Output the [x, y] coordinate of the center of the cell containing the given text.  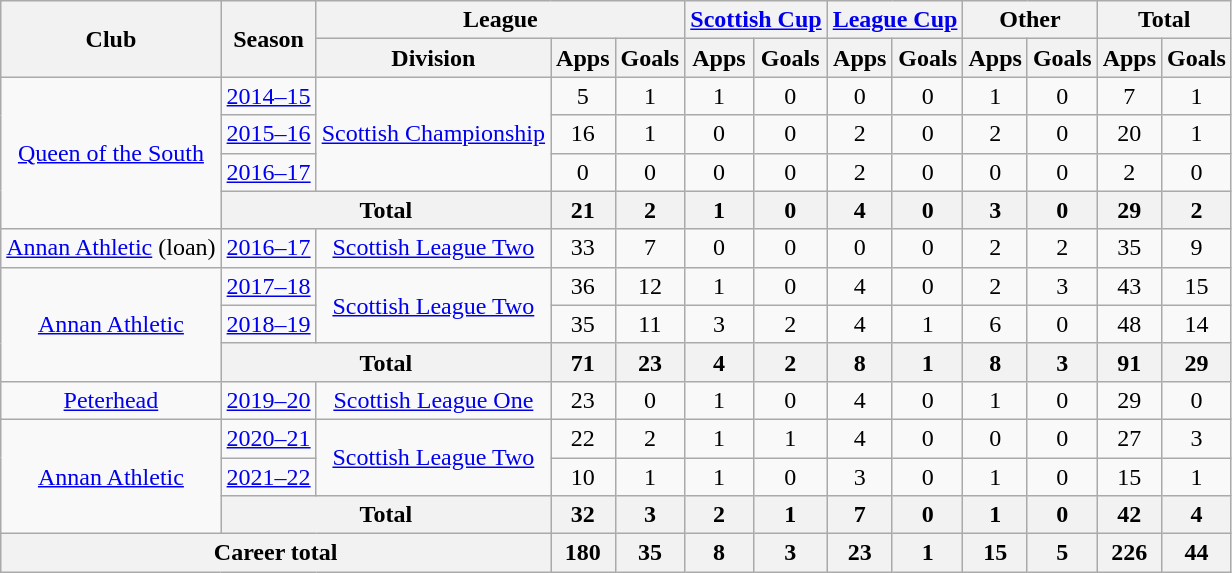
14 [1197, 324]
9 [1197, 248]
11 [650, 324]
Queen of the South [111, 153]
36 [583, 286]
League [500, 20]
Other [1030, 20]
33 [583, 248]
21 [583, 210]
2020–21 [268, 438]
226 [1129, 553]
12 [650, 286]
2015–16 [268, 134]
6 [995, 324]
32 [583, 515]
10 [583, 477]
71 [583, 362]
48 [1129, 324]
91 [1129, 362]
22 [583, 438]
44 [1197, 553]
2021–22 [268, 477]
2017–18 [268, 286]
2019–20 [268, 400]
180 [583, 553]
20 [1129, 134]
27 [1129, 438]
Division [433, 58]
Career total [276, 553]
42 [1129, 515]
Peterhead [111, 400]
Scottish League One [433, 400]
Season [268, 39]
Annan Athletic (loan) [111, 248]
Scottish Cup [756, 20]
Scottish Championship [433, 134]
Club [111, 39]
16 [583, 134]
43 [1129, 286]
League Cup [895, 20]
2014–15 [268, 96]
2018–19 [268, 324]
